Scan for the cell matching the given text and deliver its [x, y] coordinate at center. 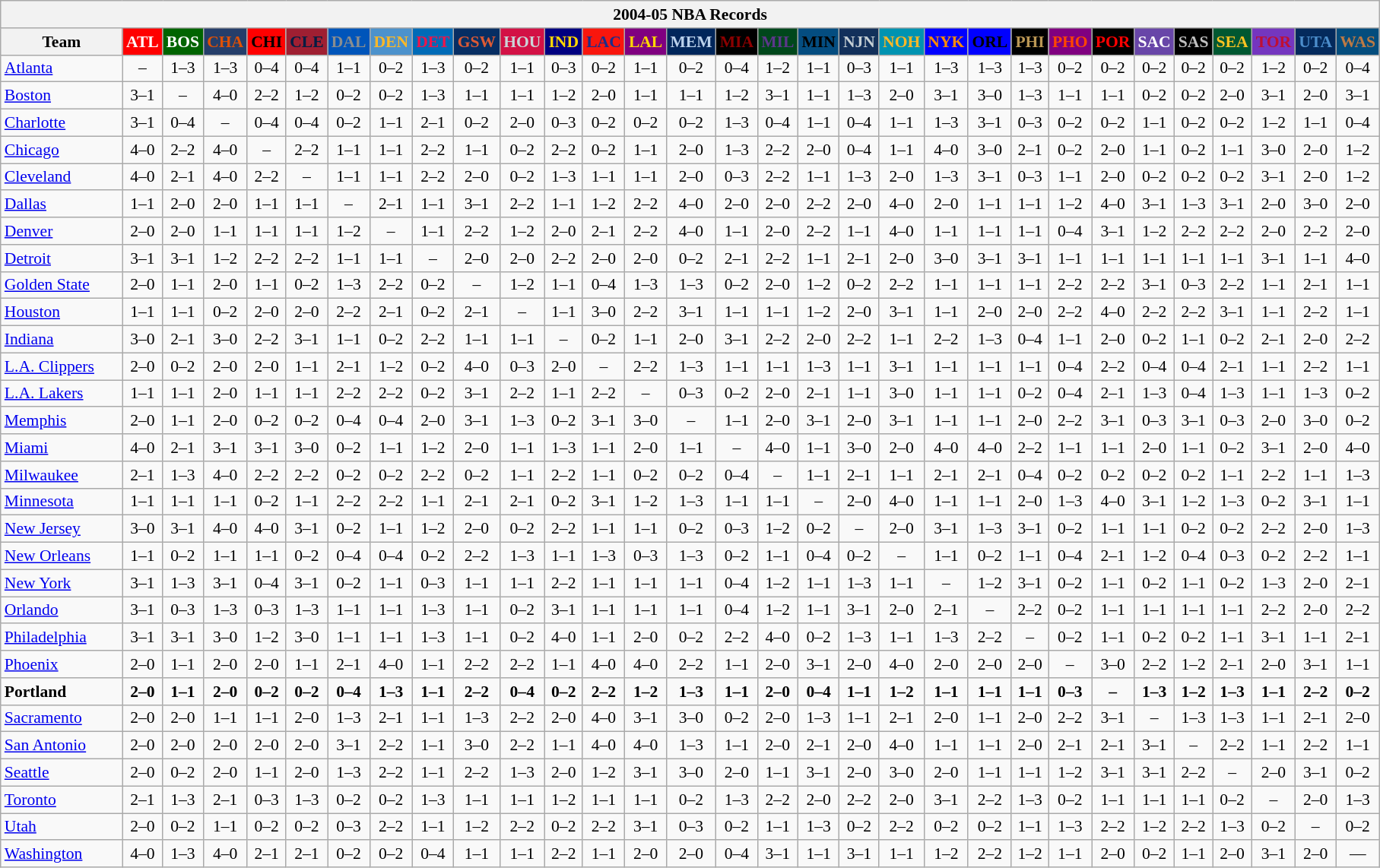
MIN [818, 42]
LAL [646, 42]
ATL [143, 42]
2004-05 NBA Records [690, 14]
Cleveland [62, 177]
San Antonio [62, 746]
New Orleans [62, 556]
Minnesota [62, 502]
UTA [1315, 42]
MEM [690, 42]
Portland [62, 692]
Houston [62, 312]
DEN [391, 42]
New Jersey [62, 529]
SEA [1232, 42]
Seattle [62, 773]
NYK [946, 42]
Philadelphia [62, 638]
DAL [349, 42]
Detroit [62, 258]
MIA [737, 42]
Chicago [62, 150]
Washington [62, 854]
CHI [266, 42]
Boston [62, 96]
SAC [1154, 42]
Atlanta [62, 68]
DET [433, 42]
SAS [1194, 42]
Memphis [62, 421]
TOR [1274, 42]
Phoenix [62, 664]
Orlando [62, 610]
POR [1113, 42]
ORL [990, 42]
MIL [777, 42]
Sacramento [62, 718]
Denver [62, 231]
Miami [62, 448]
Indiana [62, 340]
Utah [62, 827]
PHI [1029, 42]
CLE [307, 42]
New York [62, 583]
L.A. Lakers [62, 394]
WAS [1358, 42]
Team [62, 42]
— [1358, 854]
GSW [477, 42]
Charlotte [62, 123]
IND [563, 42]
LAC [604, 42]
Milwaukee [62, 475]
Toronto [62, 800]
Dallas [62, 204]
CHA [225, 42]
L.A. Clippers [62, 366]
PHO [1071, 42]
BOS [182, 42]
NOH [902, 42]
NJN [859, 42]
HOU [522, 42]
Golden State [62, 285]
